Search for the cell housing the specified text and yield its [X, Y] center coordinate. 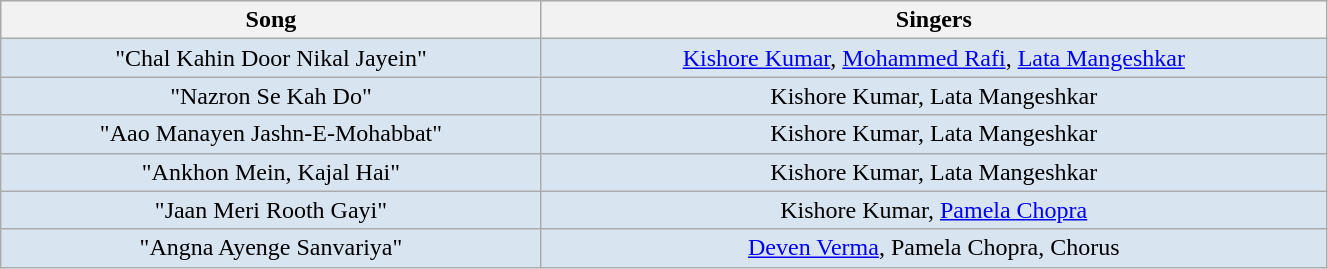
Deven Verma, Pamela Chopra, Chorus [934, 248]
"Angna Ayenge Sanvariya" [271, 248]
"Aao Manayen Jashn-E-Mohabbat" [271, 134]
Kishore Kumar, Pamela Chopra [934, 210]
"Ankhon Mein, Kajal Hai" [271, 172]
"Jaan Meri Rooth Gayi" [271, 210]
Singers [934, 20]
Song [271, 20]
"Nazron Se Kah Do" [271, 96]
Kishore Kumar, Mohammed Rafi, Lata Mangeshkar [934, 58]
"Chal Kahin Door Nikal Jayein" [271, 58]
